Determine the [X, Y] coordinate at the center of the cell enclosing the given text.  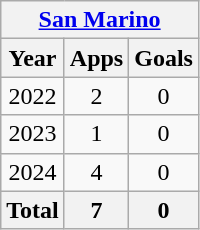
Year [33, 58]
4 [96, 172]
2023 [33, 134]
Goals [164, 58]
Apps [96, 58]
San Marino [100, 20]
2 [96, 96]
1 [96, 134]
Total [33, 210]
2024 [33, 172]
2022 [33, 96]
7 [96, 210]
